Return [x, y] of the center of cell containing provided text 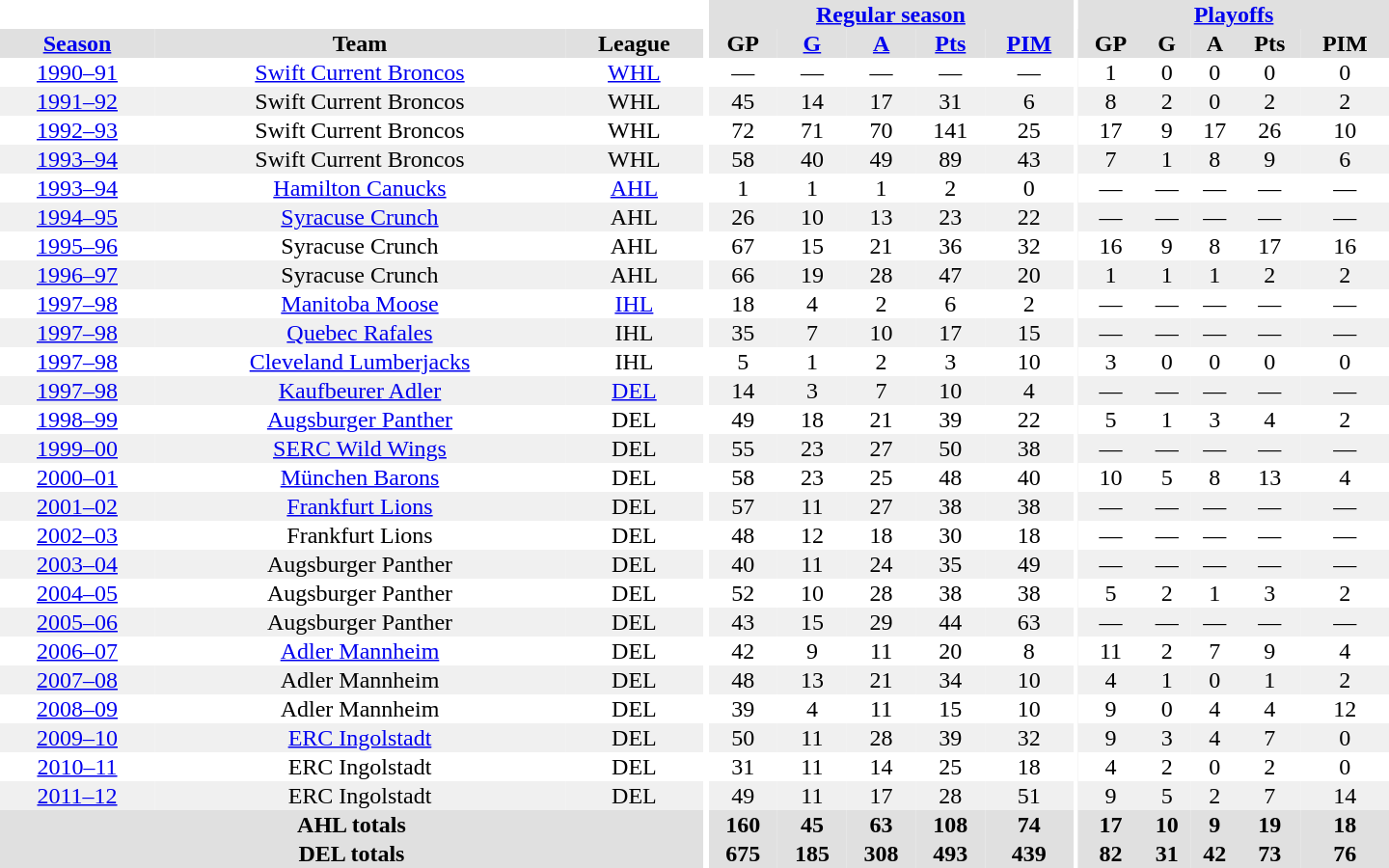
72 [743, 130]
1998–99 [77, 420]
1990–91 [77, 72]
Manitoba Moose [360, 304]
74 [1028, 825]
82 [1111, 854]
67 [743, 246]
1992–93 [77, 130]
2009–10 [77, 738]
24 [882, 564]
76 [1345, 854]
Hamilton Canucks [360, 188]
Kaufbeurer Adler [360, 391]
1996–97 [77, 275]
1991–92 [77, 101]
44 [950, 622]
AHL totals [351, 825]
57 [743, 506]
34 [950, 680]
2005–06 [77, 622]
141 [950, 130]
55 [743, 448]
52 [743, 593]
1999–00 [77, 448]
Season [77, 43]
29 [882, 622]
2008–09 [77, 709]
Playoffs [1234, 14]
2010–11 [77, 767]
1995–96 [77, 246]
30 [950, 535]
493 [950, 854]
73 [1269, 854]
185 [812, 854]
2000–01 [77, 477]
2011–12 [77, 796]
47 [950, 275]
89 [950, 159]
70 [882, 130]
2001–02 [77, 506]
51 [1028, 796]
Cleveland Lumberjacks [360, 362]
DEL totals [351, 854]
308 [882, 854]
2006–07 [77, 651]
160 [743, 825]
SERC Wild Wings [360, 448]
71 [812, 130]
66 [743, 275]
2007–08 [77, 680]
36 [950, 246]
League [635, 43]
675 [743, 854]
2003–04 [77, 564]
1994–95 [77, 217]
München Barons [360, 477]
108 [950, 825]
Team [360, 43]
Quebec Rafales [360, 333]
439 [1028, 854]
Regular season [890, 14]
2002–03 [77, 535]
2004–05 [77, 593]
